Extract the (x, y) coordinate from the center of the cell holding the provided text.  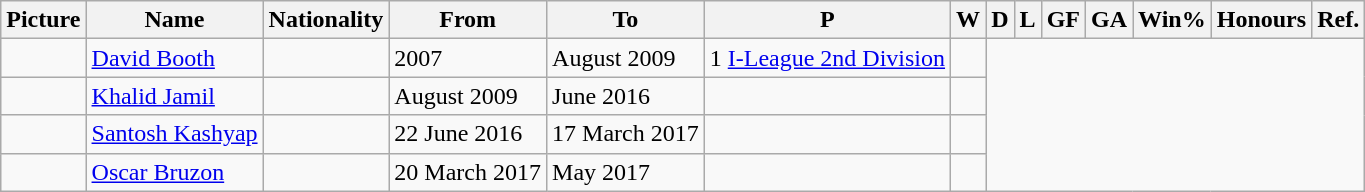
D (1000, 20)
Name (174, 20)
2007 (468, 58)
May 2017 (626, 172)
20 March 2017 (468, 172)
GF (1063, 20)
Ref. (1338, 20)
Nationality (326, 20)
GA (1110, 20)
Picture (44, 20)
Honours (1261, 20)
22 June 2016 (468, 134)
To (626, 20)
Oscar Bruzon (174, 172)
L (1028, 20)
Khalid Jamil (174, 96)
June 2016 (626, 96)
1 I-League 2nd Division (827, 58)
Santosh Kashyap (174, 134)
David Booth (174, 58)
From (468, 20)
17 March 2017 (626, 134)
P (827, 20)
W (968, 20)
Win% (1172, 20)
